Scan for the cell matching the given text and deliver its (X, Y) coordinate at center. 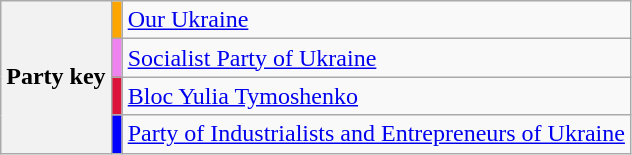
Party of Industrialists and Entrepreneurs of Ukraine (376, 134)
Bloc Yulia Tymoshenko (376, 96)
Our Ukraine (376, 20)
Party key (56, 77)
Socialist Party of Ukraine (376, 58)
